Scan for the cell matching the given text and deliver its [X, Y] coordinate at center. 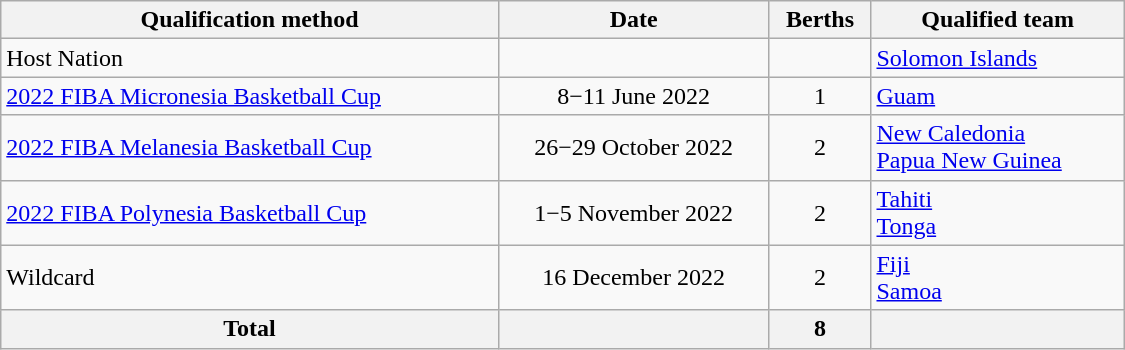
8−11 June 2022 [634, 96]
2022 FIBA Micronesia Basketball Cup [250, 96]
26−29 October 2022 [634, 148]
8 [820, 329]
Wildcard [250, 278]
2022 FIBA Polynesia Basketball Cup [250, 212]
Qualification method [250, 20]
Qualified team [998, 20]
New Caledonia Papua New Guinea [998, 148]
Berths [820, 20]
Fiji Samoa [998, 278]
Guam [998, 96]
2022 FIBA Melanesia Basketball Cup [250, 148]
Solomon Islands [998, 58]
Tahiti Tonga [998, 212]
Total [250, 329]
1−5 November 2022 [634, 212]
1 [820, 96]
Host Nation [250, 58]
Date [634, 20]
16 December 2022 [634, 278]
